Locate the cell with the specified text and output its [X, Y] center coordinate. 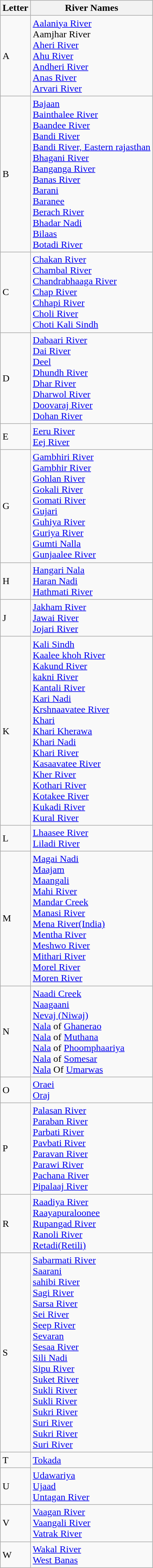
N [15, 1032]
V [15, 1523]
Magai NadiMaajamMaangaliMahi RiverMandar CreekManasi RiverMena River(India)Mentha RiverMeshwo RiverMithari RiverMorel RiverMoren River [92, 918]
D [15, 378]
Naadi CreekNaagaaniNevaj (Niwaj)Nala of GhaneraoNala of MuthanaNala of PhoomphaariyaNala of SomesarNala Of Umarwas [92, 1032]
Palasan RiverParaban RiverParbati RiverPavbati RiverParavan RiverParawi RiverPachana RiverPipalaaj River [92, 1149]
C [15, 292]
Wakal RiverWest Banas [92, 1554]
K [15, 731]
Chakan RiverChambal RiverChandrabhaaga RiverChap RiverChhapi RiverCholi RiverChoti Kali Sindh [92, 292]
Hangari NalaHaran NadiHathmati River [92, 581]
Tokada [92, 1460]
Dabaari RiverDai RiverDeelDhundh RiverDhar RiverDharwol RiverDoovaraj RiverDohan River [92, 378]
P [15, 1149]
M [15, 918]
B [15, 174]
S [15, 1353]
Gambhiri RiverGambhir RiverGohlan RiverGokali RiverGomati RiverGujariGuhiya RiverGuriya RiverGumti NallaGunjaalee River [92, 506]
L [15, 838]
U [15, 1486]
H [15, 581]
Letter [15, 8]
T [15, 1460]
River Names [92, 8]
Lhaasee RiverLiladi River [92, 838]
OraeiOraj [92, 1090]
A [15, 56]
Raadiya RiverRaayapuralooneeRupangad RiverRanoli RiverRetadi(Retili) [92, 1224]
J [15, 618]
Aalaniya RiverAamjhar RiverAheri RiverAhu RiverAndheri RiverAnas RiverArvari River [92, 56]
R [15, 1224]
Eeru RiverEej River [92, 437]
Jakham RiverJawai RiverJojari River [92, 618]
O [15, 1090]
G [15, 506]
Vaagan RiverVaangali RiverVatrak River [92, 1523]
UdawariyaUjaadUntagan River [92, 1486]
W [15, 1554]
E [15, 437]
